Scan for the cell matching the given text and deliver its [X, Y] coordinate at center. 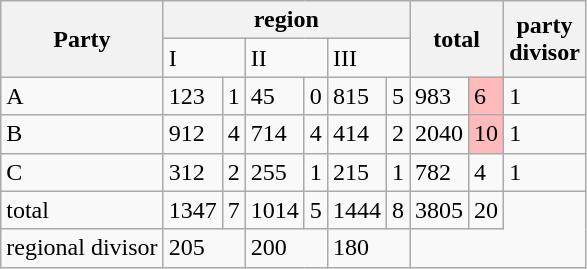
205 [204, 248]
714 [274, 134]
20 [486, 210]
782 [440, 172]
815 [356, 96]
region [286, 20]
0 [316, 96]
III [368, 58]
912 [192, 134]
414 [356, 134]
255 [274, 172]
123 [192, 96]
180 [368, 248]
B [82, 134]
I [204, 58]
45 [274, 96]
1014 [274, 210]
2040 [440, 134]
Party [82, 39]
6 [486, 96]
C [82, 172]
312 [192, 172]
200 [286, 248]
3805 [440, 210]
1444 [356, 210]
partydivisor [545, 39]
regional divisor [82, 248]
215 [356, 172]
7 [234, 210]
983 [440, 96]
II [286, 58]
10 [486, 134]
1347 [192, 210]
A [82, 96]
8 [398, 210]
